Provide the (x, y) coordinate of the cell's center where the given text is located.  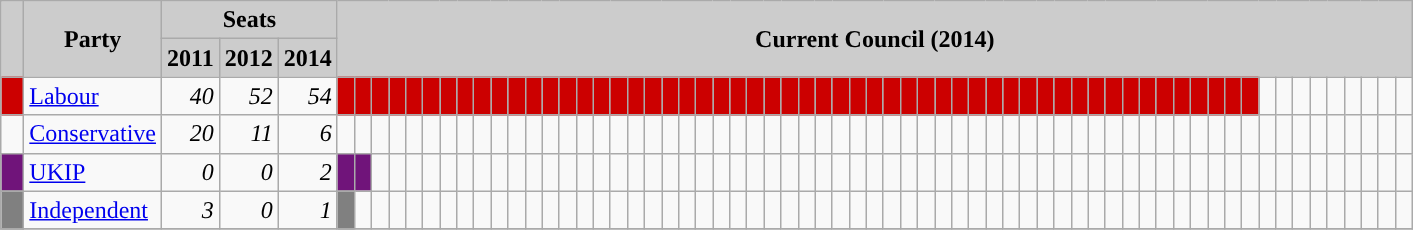
UKIP (93, 172)
54 (308, 96)
52 (248, 96)
40 (191, 96)
2014 (308, 58)
Independent (93, 210)
6 (308, 134)
2012 (248, 58)
Current Council (2014) (874, 39)
2 (308, 172)
2011 (191, 58)
Labour (93, 96)
20 (191, 134)
1 (308, 210)
Party (93, 39)
Conservative (93, 134)
3 (191, 210)
Seats (250, 20)
11 (248, 134)
